From the cell containing the given text, extract its center point as (X, Y) coordinate. 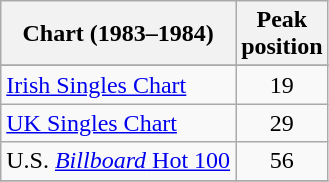
U.S. Billboard Hot 100 (118, 161)
Chart (1983–1984) (118, 34)
Peakposition (282, 34)
29 (282, 123)
Irish Singles Chart (118, 85)
56 (282, 161)
UK Singles Chart (118, 123)
19 (282, 85)
